For the text-containing cell, return its midpoint in (X, Y) coordinate format. 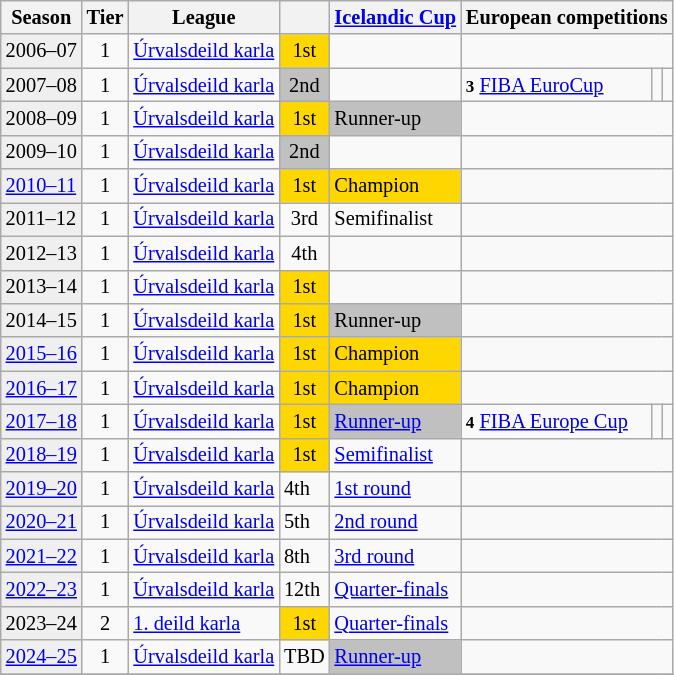
2015–16 (42, 354)
2024–25 (42, 657)
2014–15 (42, 320)
2016–17 (42, 388)
1st round (396, 489)
4 FIBA Europe Cup (556, 421)
2008–09 (42, 118)
2021–22 (42, 556)
2006–07 (42, 51)
3rd (304, 219)
2nd round (396, 522)
2023–24 (42, 623)
2 (106, 623)
2009–10 (42, 152)
12th (304, 589)
2019–20 (42, 489)
3rd round (396, 556)
8th (304, 556)
1. deild karla (204, 623)
2022–23 (42, 589)
2007–08 (42, 85)
League (204, 17)
2011–12 (42, 219)
2012–13 (42, 253)
2017–18 (42, 421)
Tier (106, 17)
2020–21 (42, 522)
2010–11 (42, 186)
European competitions (567, 17)
Icelandic Cup (396, 17)
5th (304, 522)
3 FIBA EuroCup (556, 85)
2013–14 (42, 287)
TBD (304, 657)
Season (42, 17)
2018–19 (42, 455)
